Scan for the cell matching the given text and deliver its [X, Y] coordinate at center. 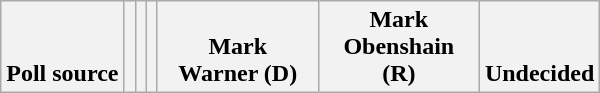
Poll source [62, 47]
MarkObenshain (R) [398, 47]
MarkWarner (D) [238, 47]
Undecided [539, 47]
